Determine the [x, y] coordinate at the center of the cell enclosing the given text.  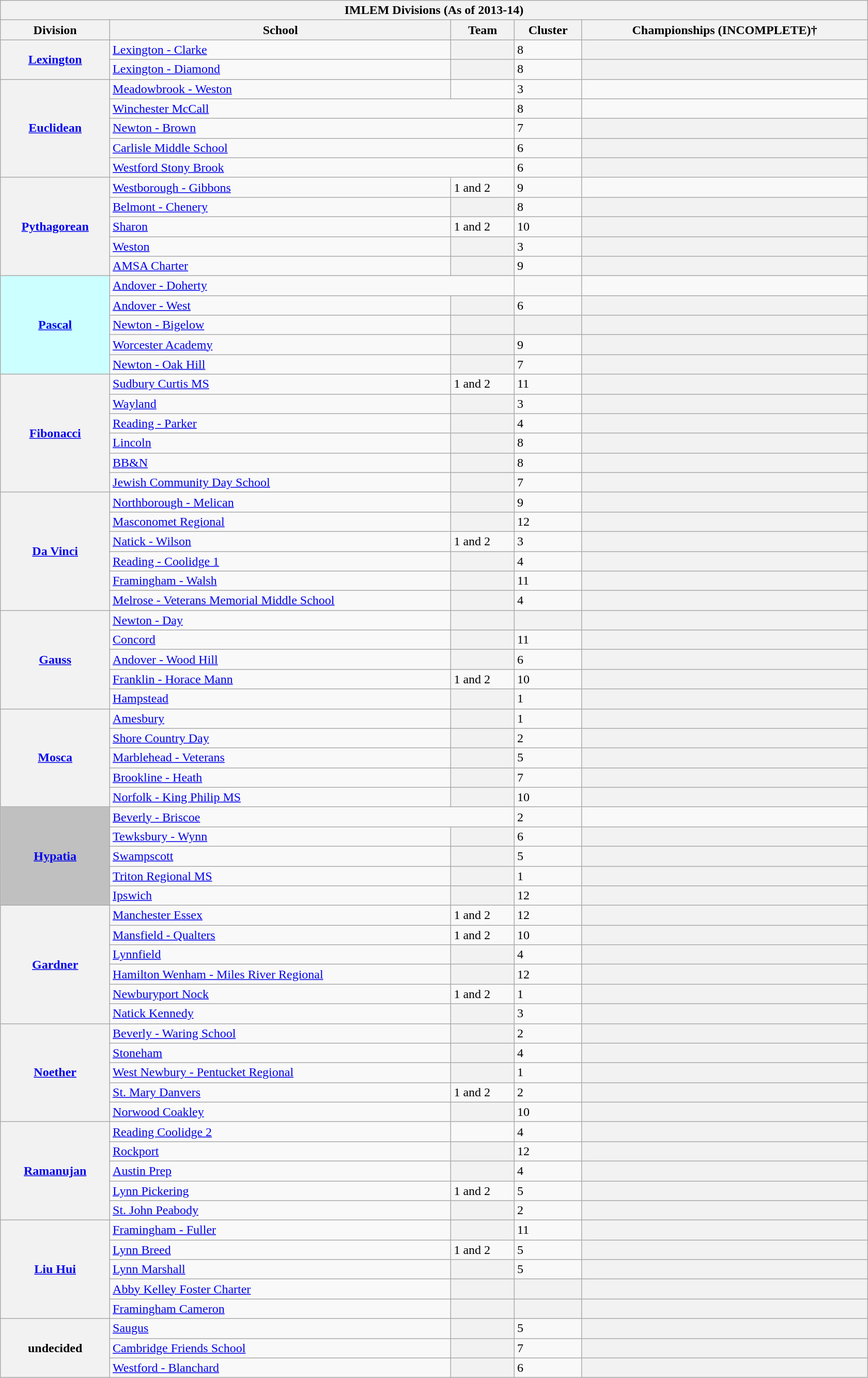
Swampscott [281, 856]
Norwood Coakley [281, 1112]
Meadowbrook - Weston [281, 89]
Belmont - Chenery [281, 207]
Franklin - Horace Mann [281, 679]
Team [483, 30]
Framingham - Fuller [281, 1230]
Melrose - Veterans Memorial Middle School [281, 601]
Newton - Bigelow [281, 325]
Carlisle Middle School [312, 148]
Noether [55, 1073]
Gardner [55, 964]
Newton - Oak Hill [281, 364]
Worcester Academy [281, 345]
Abby Kelley Foster Charter [281, 1289]
Andover - West [281, 305]
Cluster [548, 30]
Newton - Day [281, 620]
Westborough - Gibbons [281, 187]
Saugus [281, 1328]
Tewksbury - Wynn [281, 836]
Cambridge Friends School [281, 1348]
Fibonacci [55, 433]
Concord [281, 640]
Da Vinci [55, 551]
Mosca [55, 758]
undecided [55, 1348]
Andover - Doherty [312, 286]
West Newbury - Pentucket Regional [281, 1073]
Pascal [55, 325]
Triton Regional MS [281, 876]
Mansfield - Qualters [281, 935]
Lexington [55, 59]
Liu Hui [55, 1269]
Gauss [55, 660]
Manchester Essex [281, 915]
Beverly - Waring School [281, 1033]
Lexington - Clarke [281, 50]
Reading Coolidge 2 [281, 1131]
Norfolk - King Philip MS [281, 797]
Natick Kennedy [281, 1014]
Beverly - Briscoe [312, 817]
Lynn Pickering [281, 1190]
Lynn Breed [281, 1250]
AMSA Charter [281, 266]
BB&N [281, 463]
Newton - Brown [312, 128]
Framingham - Walsh [281, 581]
Hamilton Wenham - Miles River Regional [281, 974]
Marblehead - Veterans [281, 758]
Hypatia [55, 856]
Lynn Marshall [281, 1269]
Wayland [281, 404]
Championships (INCOMPLETE)† [724, 30]
School [281, 30]
Jewish Community Day School [281, 482]
Masconomet Regional [281, 522]
St. John Peabody [281, 1211]
Amesbury [281, 718]
Lexington - Diamond [281, 69]
Ipswich [281, 896]
Division [55, 30]
Westford - Blanchard [281, 1368]
St. Mary Danvers [281, 1092]
Shore Country Day [281, 738]
IMLEM Divisions (As of 2013-14) [434, 10]
Sharon [281, 226]
Hampstead [281, 699]
Ramanujan [55, 1171]
Natick - Wilson [281, 541]
Reading - Parker [281, 423]
Brookline - Heath [281, 777]
Newburyport Nock [281, 994]
Westford Stony Brook [312, 167]
Andover - Wood Hill [281, 660]
Austin Prep [281, 1171]
Pythagorean [55, 226]
Weston [281, 247]
Stoneham [281, 1053]
Framingham Cameron [281, 1309]
Lincoln [281, 443]
Sudbury Curtis MS [281, 384]
Winchester McCall [312, 109]
Lynnfield [281, 955]
Reading - Coolidge 1 [281, 561]
Northborough - Melican [281, 502]
Euclidean [55, 128]
Rockport [281, 1151]
